Detect which cell encompasses the target text, then output its [X, Y] center coordinate. 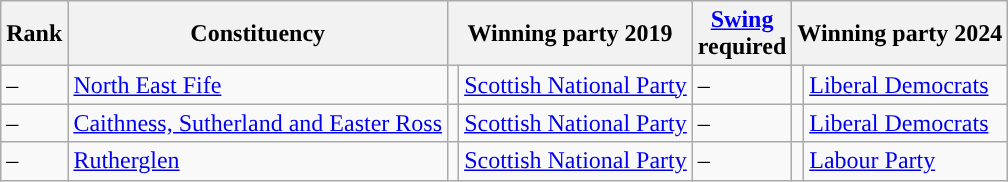
Caithness, Sutherland and Easter Ross [258, 123]
North East Fife [258, 85]
Constituency [258, 34]
Rank [34, 34]
Winning party 2019 [570, 34]
Rutherglen [258, 161]
Winning party 2024 [900, 34]
Swing required [742, 34]
Labour Party [906, 161]
